From the cell containing the given text, extract its center point as [x, y] coordinate. 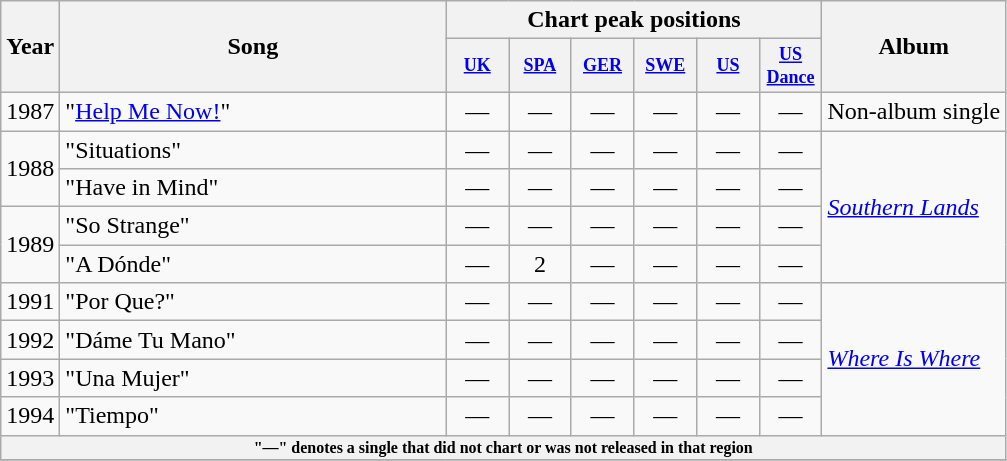
US Dance [790, 66]
1989 [30, 245]
1994 [30, 416]
1992 [30, 340]
"A Dónde" [253, 264]
Year [30, 47]
"Dáme Tu Mano" [253, 340]
"So Strange" [253, 226]
"Help Me Now!" [253, 111]
UK [478, 66]
"—" denotes a single that did not chart or was not released in that region [504, 447]
"Situations" [253, 150]
GER [602, 66]
US [728, 66]
SPA [540, 66]
Chart peak positions [634, 20]
Where Is Where [914, 359]
Album [914, 47]
"Una Mujer" [253, 378]
SWE [666, 66]
1991 [30, 302]
2 [540, 264]
1987 [30, 111]
"Tiempo" [253, 416]
"Have in Mind" [253, 188]
"Por Que?" [253, 302]
Southern Lands [914, 207]
Song [253, 47]
Non-album single [914, 111]
1988 [30, 169]
1993 [30, 378]
